Find where the given text appears and provide that cell's center as (x, y) coordinate. 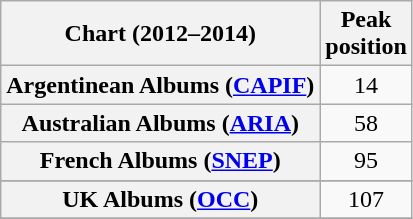
UK Albums (OCC) (160, 199)
Peakposition (366, 34)
Australian Albums (ARIA) (160, 123)
95 (366, 161)
58 (366, 123)
107 (366, 199)
Chart (2012–2014) (160, 34)
French Albums (SNEP) (160, 161)
14 (366, 85)
Argentinean Albums (CAPIF) (160, 85)
